Capture the cell that displays the provided text and extract its (x, y) central coordinate. 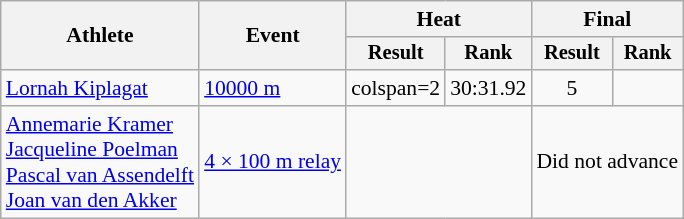
Athlete (100, 36)
Did not advance (607, 162)
Final (607, 19)
4 × 100 m relay (272, 162)
5 (572, 88)
30:31.92 (488, 88)
colspan=2 (396, 88)
10000 m (272, 88)
Heat (438, 19)
Event (272, 36)
Annemarie KramerJacqueline PoelmanPascal van AssendelftJoan van den Akker (100, 162)
Lornah Kiplagat (100, 88)
